Locate the cell with the specified text and output its (X, Y) center coordinate. 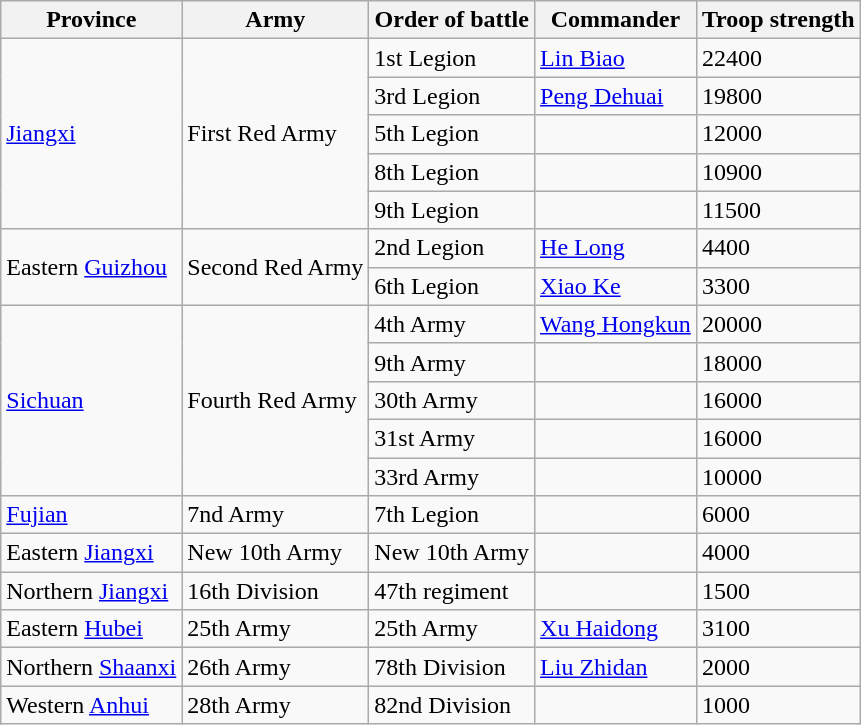
Fujian (92, 515)
12000 (778, 134)
28th Army (276, 705)
7nd Army (276, 515)
Liu Zhidan (616, 667)
26th Army (276, 667)
1000 (778, 705)
82nd Division (452, 705)
8th Legion (452, 172)
4400 (778, 248)
Eastern Jiangxi (92, 553)
6000 (778, 515)
Northern Shaanxi (92, 667)
10900 (778, 172)
22400 (778, 58)
18000 (778, 362)
47th regiment (452, 591)
9th Legion (452, 210)
First Red Army (276, 134)
Xiao Ke (616, 286)
Peng Dehuai (616, 96)
4000 (778, 553)
31st Army (452, 438)
16th Division (276, 591)
Sichuan (92, 400)
Army (276, 20)
Eastern Hubei (92, 629)
3100 (778, 629)
Order of battle (452, 20)
2nd Legion (452, 248)
Eastern Guizhou (92, 267)
Xu Haidong (616, 629)
30th Army (452, 400)
11500 (778, 210)
2000 (778, 667)
Jiangxi (92, 134)
He Long (616, 248)
3300 (778, 286)
Second Red Army (276, 267)
Commander (616, 20)
Lin Biao (616, 58)
78th Division (452, 667)
5th Legion (452, 134)
9th Army (452, 362)
Western Anhui (92, 705)
Province (92, 20)
3rd Legion (452, 96)
19800 (778, 96)
7th Legion (452, 515)
Wang Hongkun (616, 324)
1st Legion (452, 58)
1500 (778, 591)
20000 (778, 324)
6th Legion (452, 286)
Northern Jiangxi (92, 591)
Troop strength (778, 20)
4th Army (452, 324)
Fourth Red Army (276, 400)
10000 (778, 477)
33rd Army (452, 477)
